Search for the cell housing the specified text and yield its [X, Y] center coordinate. 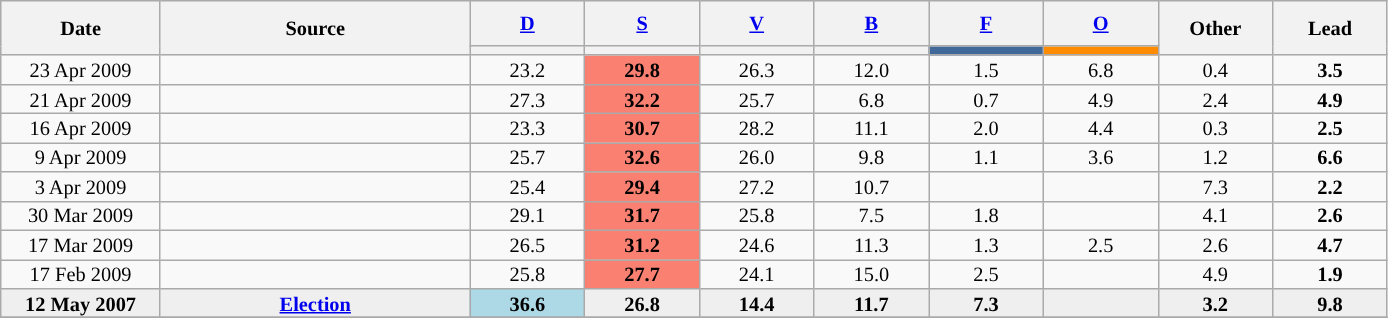
29.8 [642, 70]
14.4 [756, 302]
24.1 [756, 274]
15.0 [872, 274]
0.3 [1216, 128]
32.6 [642, 156]
1.3 [986, 244]
17 Feb 2009 [81, 274]
V [756, 22]
1.9 [1330, 274]
32.2 [642, 98]
Date [81, 28]
23.2 [528, 70]
12.0 [872, 70]
2.0 [986, 128]
9 Apr 2009 [81, 156]
25.4 [528, 186]
D [528, 22]
Other [1216, 28]
17 Mar 2009 [81, 244]
1.5 [986, 70]
27.7 [642, 274]
31.7 [642, 216]
30 Mar 2009 [81, 216]
11.7 [872, 302]
0.4 [1216, 70]
29.1 [528, 216]
36.6 [528, 302]
31.2 [642, 244]
Election [315, 302]
3.2 [1216, 302]
3.6 [1100, 156]
26.5 [528, 244]
12 May 2007 [81, 302]
11.3 [872, 244]
4.4 [1100, 128]
1.1 [986, 156]
S [642, 22]
0.7 [986, 98]
Source [315, 28]
F [986, 22]
29.4 [642, 186]
21 Apr 2009 [81, 98]
27.3 [528, 98]
26.3 [756, 70]
2.2 [1330, 186]
O [1100, 22]
4.7 [1330, 244]
B [872, 22]
7.5 [872, 216]
11.1 [872, 128]
6.6 [1330, 156]
2.4 [1216, 98]
26.8 [642, 302]
3 Apr 2009 [81, 186]
1.8 [986, 216]
23.3 [528, 128]
27.2 [756, 186]
24.6 [756, 244]
26.0 [756, 156]
10.7 [872, 186]
30.7 [642, 128]
16 Apr 2009 [81, 128]
23 Apr 2009 [81, 70]
1.2 [1216, 156]
4.1 [1216, 216]
Lead [1330, 28]
3.5 [1330, 70]
28.2 [756, 128]
